Extract the (X, Y) coordinate from the center of the cell holding the provided text.  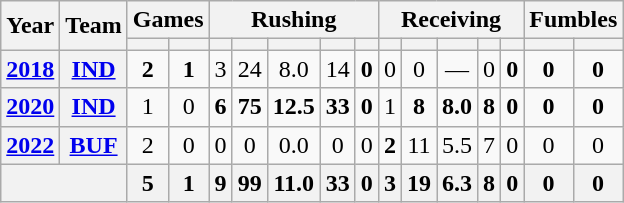
2022 (30, 145)
2020 (30, 107)
5 (148, 183)
14 (338, 69)
99 (250, 183)
Fumbles (574, 20)
11.0 (294, 183)
7 (490, 145)
9 (220, 183)
12.5 (294, 107)
— (456, 69)
Rushing (294, 20)
0.0 (294, 145)
Year (30, 26)
Receiving (450, 20)
2018 (30, 69)
11 (418, 145)
6.3 (456, 183)
6 (220, 107)
19 (418, 183)
BUF (94, 145)
Team (94, 26)
Games (168, 20)
5.5 (456, 145)
24 (250, 69)
75 (250, 107)
